Output the [X, Y] coordinate of the center of the cell containing the given text.  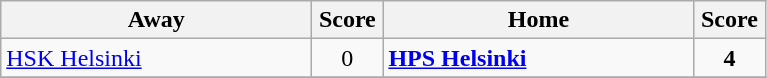
Home [538, 20]
HPS Helsinki [538, 58]
Away [156, 20]
0 [348, 58]
4 [730, 58]
HSK Helsinki [156, 58]
